Extract the [X, Y] coordinate from the center of the cell holding the provided text.  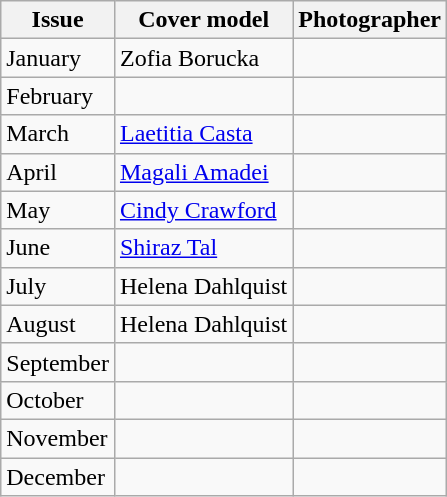
October [58, 400]
May [58, 210]
Shiraz Tal [203, 248]
November [58, 438]
Laetitia Casta [203, 134]
January [58, 58]
August [58, 324]
Cindy Crawford [203, 210]
April [58, 172]
March [58, 134]
Issue [58, 20]
December [58, 477]
Zofia Borucka [203, 58]
February [58, 96]
Cover model [203, 20]
Magali Amadei [203, 172]
September [58, 362]
Photographer [370, 20]
June [58, 248]
July [58, 286]
